Locate the cell with the specified text and output its (X, Y) center coordinate. 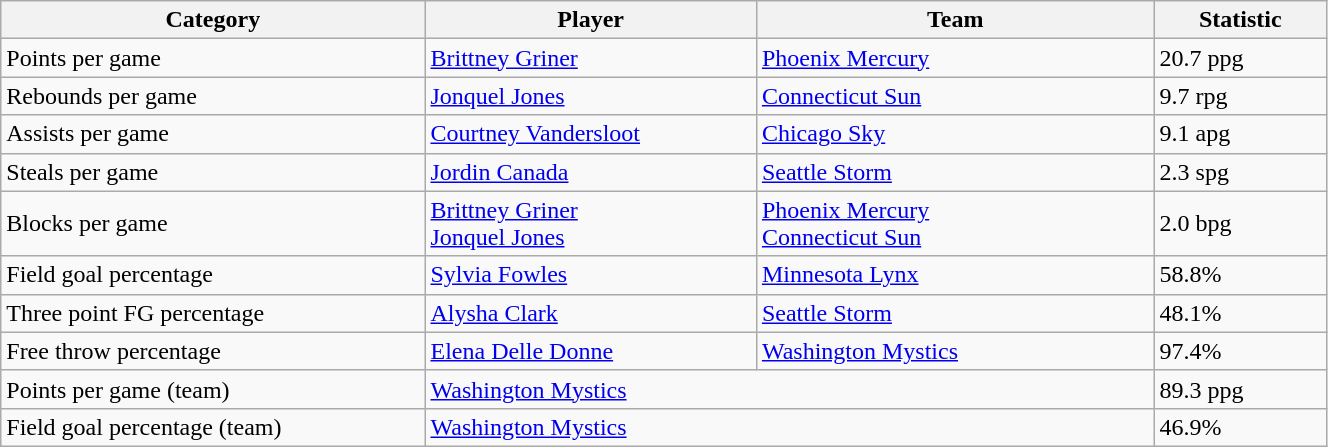
9.1 apg (1240, 134)
Chicago Sky (955, 134)
Brittney GrinerJonquel Jones (590, 224)
Points per game (team) (213, 389)
Field goal percentage (213, 275)
Brittney Griner (590, 58)
Steals per game (213, 172)
48.1% (1240, 313)
Blocks per game (213, 224)
97.4% (1240, 351)
Player (590, 20)
Connecticut Sun (955, 96)
Assists per game (213, 134)
Courtney Vandersloot (590, 134)
Phoenix MercuryConnecticut Sun (955, 224)
Jordin Canada (590, 172)
Alysha Clark (590, 313)
Three point FG percentage (213, 313)
Free throw percentage (213, 351)
Rebounds per game (213, 96)
Elena Delle Donne (590, 351)
2.3 spg (1240, 172)
Statistic (1240, 20)
Jonquel Jones (590, 96)
Field goal percentage (team) (213, 427)
2.0 bpg (1240, 224)
Phoenix Mercury (955, 58)
20.7 ppg (1240, 58)
Points per game (213, 58)
9.7 rpg (1240, 96)
Team (955, 20)
Category (213, 20)
Minnesota Lynx (955, 275)
46.9% (1240, 427)
89.3 ppg (1240, 389)
58.8% (1240, 275)
Sylvia Fowles (590, 275)
